Identify which cell holds the provided text, then report its [X, Y] central coordinate. 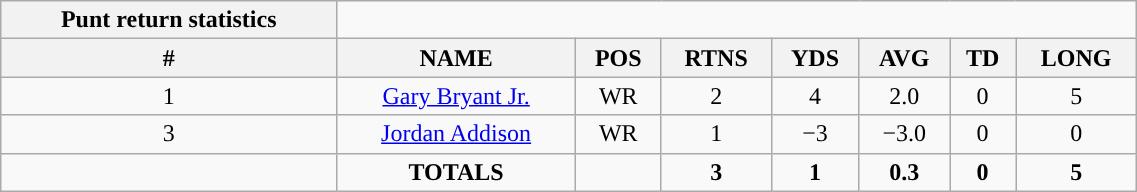
0.3 [904, 172]
AVG [904, 58]
2 [716, 96]
POS [619, 58]
# [169, 58]
TOTALS [456, 172]
4 [815, 96]
Jordan Addison [456, 134]
Punt return statistics [169, 20]
−3.0 [904, 134]
Gary Bryant Jr. [456, 96]
2.0 [904, 96]
−3 [815, 134]
TD [983, 58]
NAME [456, 58]
RTNS [716, 58]
YDS [815, 58]
LONG [1076, 58]
